Determine the (x, y) coordinate at the center of the cell enclosing the given text.  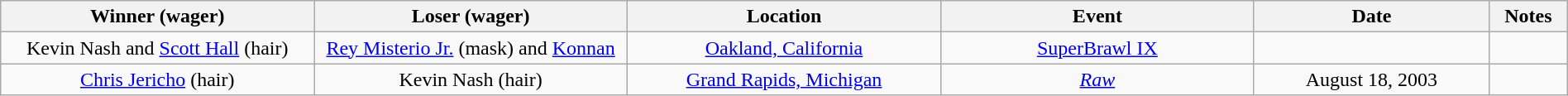
Notes (1528, 17)
Kevin Nash and Scott Hall (hair) (157, 48)
Oakland, California (784, 48)
Winner (wager) (157, 17)
Raw (1097, 79)
SuperBrawl IX (1097, 48)
August 18, 2003 (1371, 79)
Loser (wager) (471, 17)
Chris Jericho (hair) (157, 79)
Kevin Nash (hair) (471, 79)
Location (784, 17)
Grand Rapids, Michigan (784, 79)
Date (1371, 17)
Rey Misterio Jr. (mask) and Konnan (471, 48)
Event (1097, 17)
